Pinpoint the cell where the given text exists, returning its (x, y) midpoint coordinate. 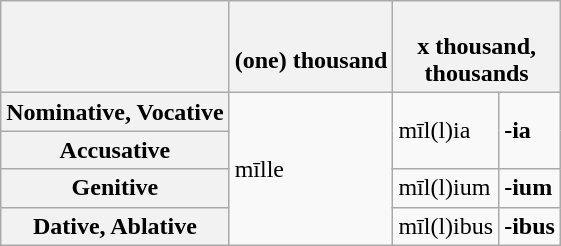
(one) thousand (311, 47)
-ium (530, 188)
mīlle (311, 169)
Accusative (115, 150)
-ia (530, 131)
Nominative, Vocative (115, 112)
Dative, Ablative (115, 226)
mīl(l)ia (446, 131)
mīl(l)ium (446, 188)
mīl(l)ibus (446, 226)
-ibus (530, 226)
x thousand,thousands (476, 47)
Genitive (115, 188)
